From the cell containing the given text, extract its center point as (X, Y) coordinate. 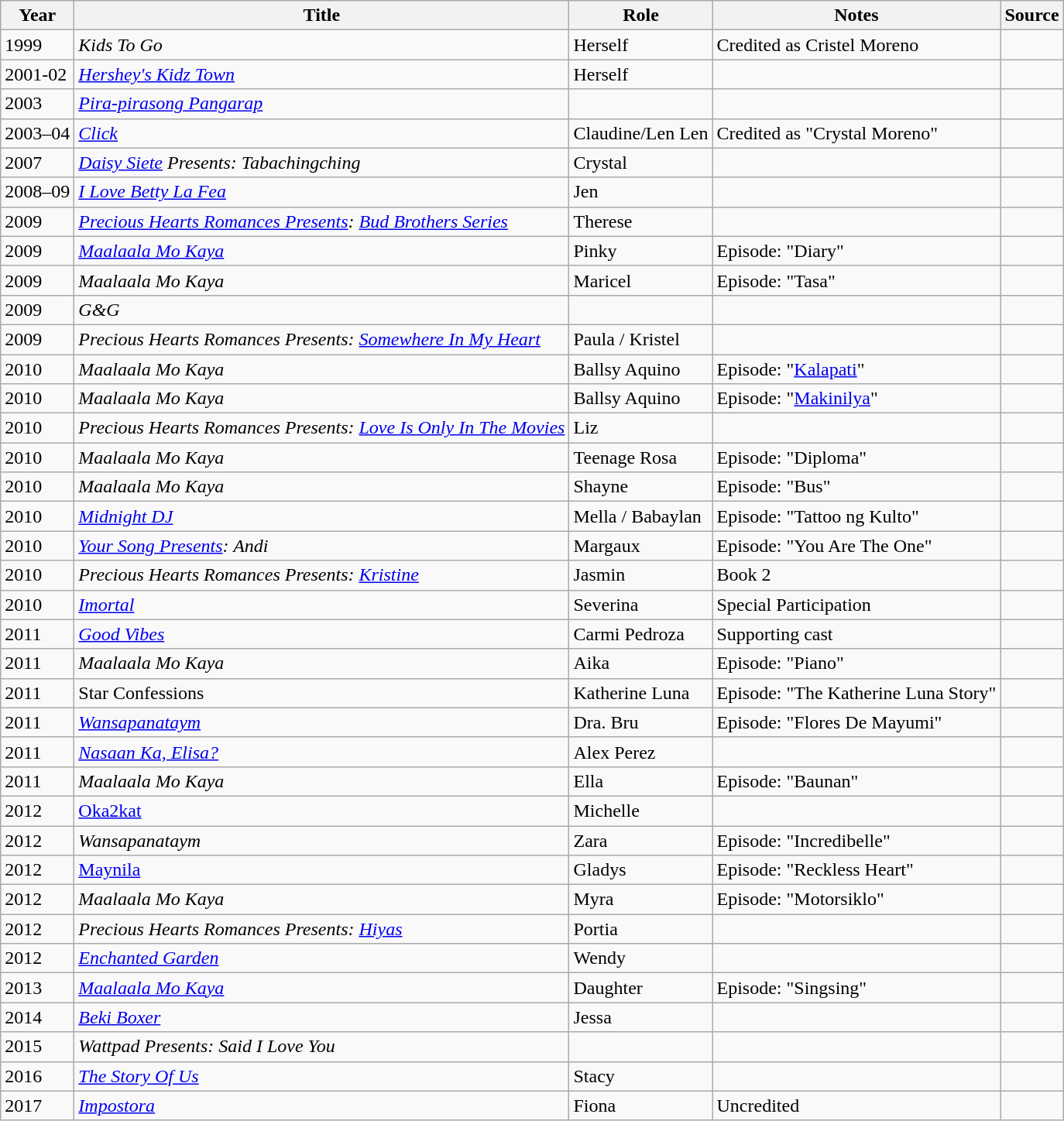
Aika (641, 663)
Uncredited (856, 1106)
Episode: "The Katherine Luna Story" (856, 693)
Episode: "Reckless Heart" (856, 870)
Good Vibes (322, 634)
Credited as Cristel Moreno (856, 45)
Therese (641, 221)
Episode: "Tasa" (856, 280)
Episode: "Singsing" (856, 988)
2001-02 (37, 74)
Precious Hearts Romances Presents: Kristine (322, 575)
Role (641, 15)
2017 (37, 1106)
Episode: "Bus" (856, 487)
Zara (641, 840)
Imortal (322, 605)
Hershey's Kidz Town (322, 74)
Ella (641, 781)
Portia (641, 929)
Precious Hearts Romances Presents: Somewhere In My Heart (322, 339)
Alex Perez (641, 752)
Liz (641, 428)
Episode: "Incredibelle" (856, 840)
Daisy Siete Presents: Tabachingching (322, 163)
Episode: "Kalapati" (856, 369)
Star Confessions (322, 693)
Paula / Kristel (641, 339)
G&G (322, 310)
Katherine Luna (641, 693)
Nasaan Ka, Elisa? (322, 752)
Episode: "Makinilya" (856, 399)
Episode: "Diploma" (856, 458)
Midnight DJ (322, 516)
Year (37, 15)
Wendy (641, 958)
Gladys (641, 870)
Maynila (322, 870)
Click (322, 133)
Book 2 (856, 575)
2003 (37, 104)
Notes (856, 15)
The Story Of Us (322, 1076)
Oka2kat (322, 811)
Claudine/Len Len (641, 133)
Stacy (641, 1076)
2013 (37, 988)
2008–09 (37, 192)
Fiona (641, 1106)
Beki Boxer (322, 1017)
Credited as "Crystal Moreno" (856, 133)
Episode: "Motorsiklo" (856, 900)
Precious Hearts Romances Presents: Love Is Only In The Movies (322, 428)
Jen (641, 192)
Special Participation (856, 605)
Margaux (641, 546)
2015 (37, 1047)
2003–04 (37, 133)
Crystal (641, 163)
Precious Hearts Romances Presents: Hiyas (322, 929)
Myra (641, 900)
Wattpad Presents: Said I Love You (322, 1047)
Enchanted Garden (322, 958)
Impostora (322, 1106)
Your Song Presents: Andi (322, 546)
Teenage Rosa (641, 458)
Episode: "Baunan" (856, 781)
Mella / Babaylan (641, 516)
Pira-pirasong Pangarap (322, 104)
Daughter (641, 988)
Source (1031, 15)
2007 (37, 163)
Jasmin (641, 575)
Jessa (641, 1017)
Episode: "You Are The One" (856, 546)
Severina (641, 605)
Supporting cast (856, 634)
Precious Hearts Romances Presents: Bud Brothers Series (322, 221)
Episode: "Tattoo ng Kulto" (856, 516)
Maricel (641, 280)
Kids To Go (322, 45)
2016 (37, 1076)
Episode: "Diary" (856, 251)
Michelle (641, 811)
Shayne (641, 487)
Episode: "Piano" (856, 663)
Title (322, 15)
2014 (37, 1017)
Dra. Bru (641, 722)
Pinky (641, 251)
1999 (37, 45)
Carmi Pedroza (641, 634)
I Love Betty La Fea (322, 192)
Episode: "Flores De Mayumi" (856, 722)
